Output the [x, y] coordinate of the center of the cell containing the given text.  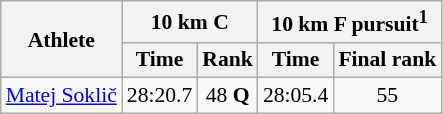
Athlete [62, 40]
Matej Soklič [62, 96]
Final rank [387, 60]
28:05.4 [296, 96]
Rank [228, 60]
10 km F pursuit1 [350, 22]
55 [387, 96]
48 Q [228, 96]
28:20.7 [160, 96]
10 km C [190, 22]
